Detect which cell encompasses the target text, then output its (x, y) center coordinate. 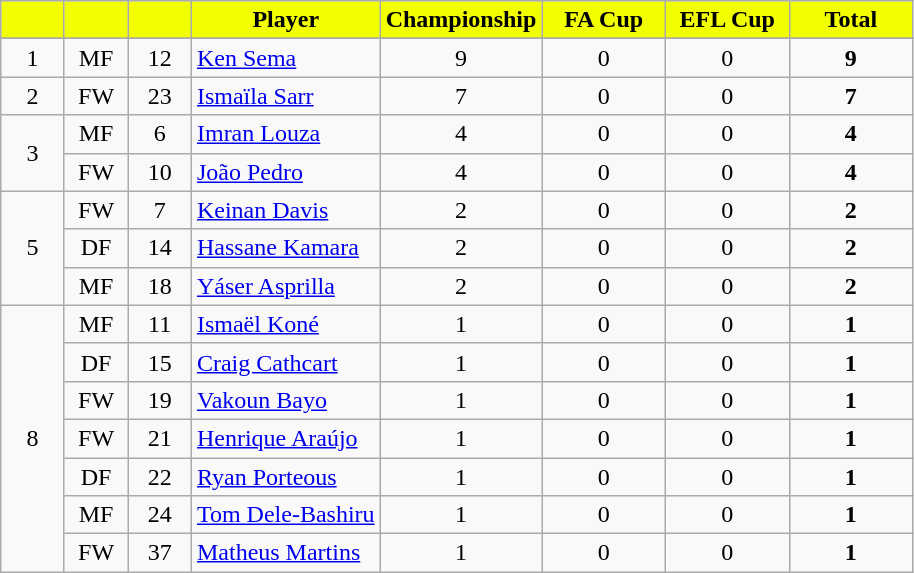
Hassane Kamara (286, 248)
14 (160, 248)
Keinan Davis (286, 210)
EFL Cup (727, 20)
18 (160, 286)
3 (33, 153)
Henrique Araújo (286, 438)
5 (33, 248)
Ryan Porteous (286, 477)
15 (160, 362)
Vakoun Bayo (286, 400)
37 (160, 553)
Total (851, 20)
10 (160, 172)
Matheus Martins (286, 553)
Championship (461, 20)
Craig Cathcart (286, 362)
19 (160, 400)
Imran Louza (286, 134)
Ken Sema (286, 58)
Ismaël Koné (286, 324)
22 (160, 477)
8 (33, 438)
Tom Dele-Bashiru (286, 515)
Player (286, 20)
6 (160, 134)
11 (160, 324)
FA Cup (604, 20)
23 (160, 96)
12 (160, 58)
João Pedro (286, 172)
21 (160, 438)
24 (160, 515)
Ismaïla Sarr (286, 96)
Yáser Asprilla (286, 286)
